Pinpoint the cell where the given text exists, returning its (x, y) midpoint coordinate. 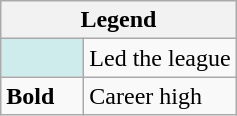
Legend (118, 20)
Career high (160, 96)
Bold (42, 96)
Led the league (160, 58)
